Locate the cell with the specified text and output its (X, Y) center coordinate. 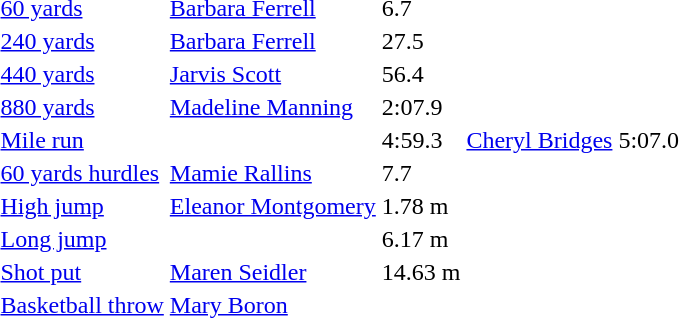
Maren Seidler (272, 272)
6.17 m (421, 239)
4:59.3 (421, 140)
56.4 (421, 74)
2:07.9 (421, 107)
Eleanor Montgomery (272, 206)
1.78 m (421, 206)
27.5 (421, 41)
Mamie Rallins (272, 173)
Barbara Ferrell (272, 41)
Madeline Manning (272, 107)
Cheryl Bridges (540, 140)
14.63 m (421, 272)
Jarvis Scott (272, 74)
7.7 (421, 173)
